Determine the (X, Y) coordinate at the center of the cell enclosing the given text.  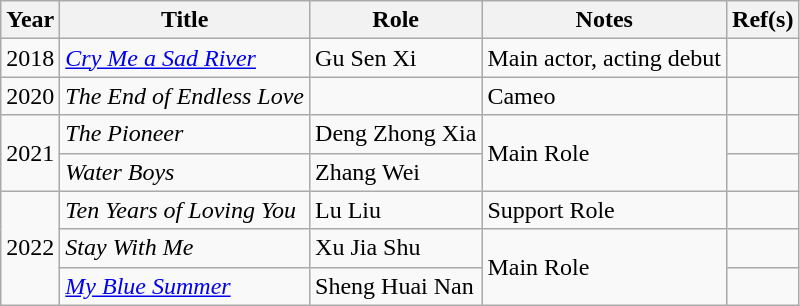
Deng Zhong Xia (396, 134)
Ref(s) (763, 20)
Stay With Me (185, 248)
Support Role (604, 210)
Zhang Wei (396, 172)
The Pioneer (185, 134)
Lu Liu (396, 210)
Title (185, 20)
My Blue Summer (185, 286)
Year (30, 20)
Ten Years of Loving You (185, 210)
Main actor, acting debut (604, 58)
Sheng Huai Nan (396, 286)
2022 (30, 248)
Notes (604, 20)
Cry Me a Sad River (185, 58)
Water Boys (185, 172)
Role (396, 20)
2021 (30, 153)
2018 (30, 58)
Gu Sen Xi (396, 58)
The End of Endless Love (185, 96)
Cameo (604, 96)
Xu Jia Shu (396, 248)
2020 (30, 96)
